For the text-containing cell, return its midpoint in (X, Y) coordinate format. 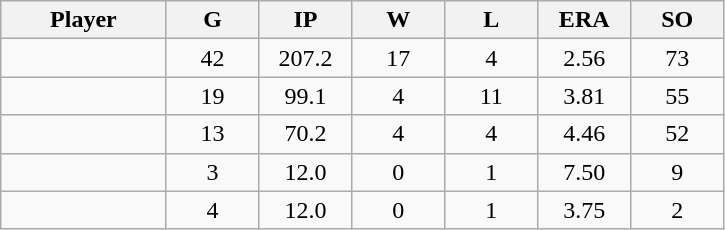
4.46 (584, 134)
11 (492, 96)
2 (678, 210)
G (212, 20)
9 (678, 172)
L (492, 20)
3.81 (584, 96)
73 (678, 58)
17 (398, 58)
SO (678, 20)
2.56 (584, 58)
Player (84, 20)
70.2 (306, 134)
ERA (584, 20)
52 (678, 134)
42 (212, 58)
7.50 (584, 172)
W (398, 20)
55 (678, 96)
207.2 (306, 58)
19 (212, 96)
99.1 (306, 96)
IP (306, 20)
3 (212, 172)
3.75 (584, 210)
13 (212, 134)
